Capture the cell that displays the provided text and extract its (X, Y) central coordinate. 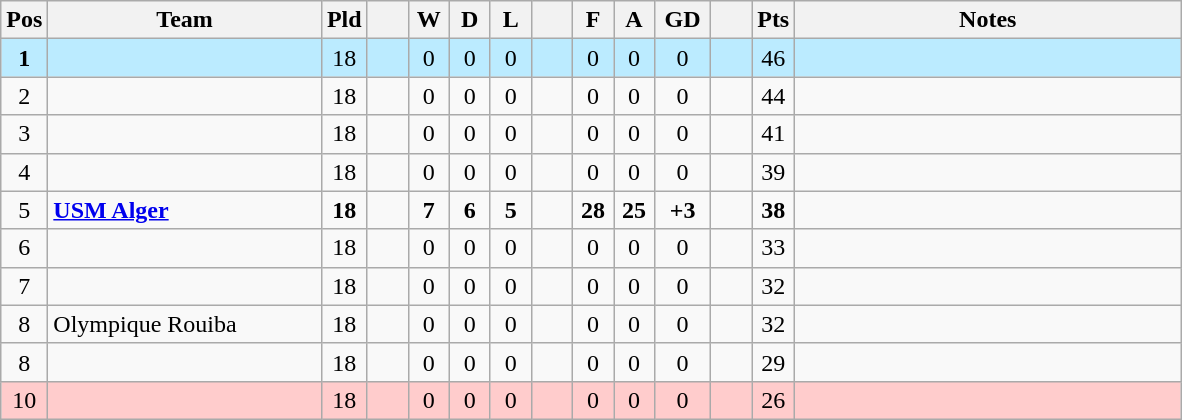
28 (592, 210)
Team (185, 20)
1 (24, 58)
D (470, 20)
Notes (988, 20)
26 (774, 400)
A (634, 20)
Olympique Rouiba (185, 324)
39 (774, 172)
Pts (774, 20)
2 (24, 96)
4 (24, 172)
3 (24, 134)
USM Alger (185, 210)
+3 (683, 210)
29 (774, 362)
41 (774, 134)
10 (24, 400)
Pos (24, 20)
L (510, 20)
44 (774, 96)
38 (774, 210)
GD (683, 20)
25 (634, 210)
Pld (344, 20)
W (428, 20)
F (592, 20)
46 (774, 58)
33 (774, 248)
